Return the [x, y] coordinate for the center point of the cell that contains the specified text.  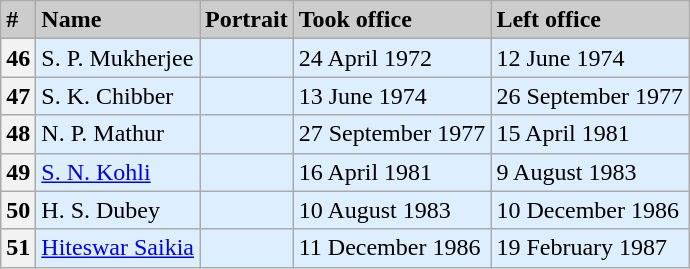
9 August 1983 [590, 172]
47 [18, 96]
S. K. Chibber [118, 96]
51 [18, 248]
Name [118, 20]
Took office [392, 20]
H. S. Dubey [118, 210]
S. N. Kohli [118, 172]
# [18, 20]
11 December 1986 [392, 248]
N. P. Mathur [118, 134]
15 April 1981 [590, 134]
49 [18, 172]
16 April 1981 [392, 172]
10 August 1983 [392, 210]
46 [18, 58]
50 [18, 210]
13 June 1974 [392, 96]
Left office [590, 20]
24 April 1972 [392, 58]
26 September 1977 [590, 96]
Portrait [247, 20]
48 [18, 134]
27 September 1977 [392, 134]
12 June 1974 [590, 58]
Hiteswar Saikia [118, 248]
10 December 1986 [590, 210]
S. P. Mukherjee [118, 58]
19 February 1987 [590, 248]
